Identify which cell holds the provided text, then report its [x, y] central coordinate. 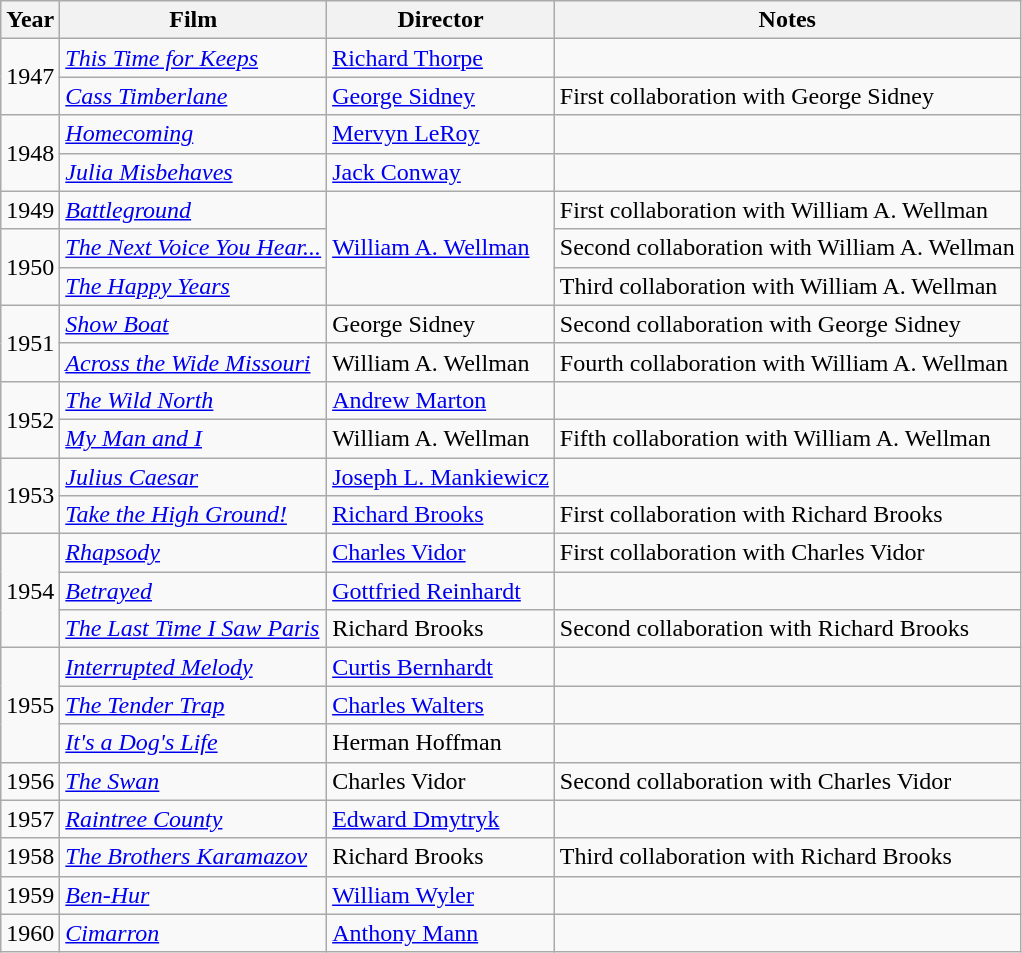
Ben-Hur [194, 895]
First collaboration with Richard Brooks [787, 515]
Film [194, 20]
First collaboration with William A. Wellman [787, 210]
1949 [30, 210]
It's a Dog's Life [194, 743]
Raintree County [194, 819]
1958 [30, 857]
The Happy Years [194, 286]
Second collaboration with Richard Brooks [787, 629]
The Next Voice You Hear... [194, 248]
Second collaboration with William A. Wellman [787, 248]
Director [441, 20]
Third collaboration with Richard Brooks [787, 857]
The Last Time I Saw Paris [194, 629]
1950 [30, 267]
Curtis Bernhardt [441, 667]
Mervyn LeRoy [441, 134]
Show Boat [194, 324]
Cimarron [194, 933]
Homecoming [194, 134]
Richard Thorpe [441, 58]
Betrayed [194, 591]
Year [30, 20]
Battleground [194, 210]
Interrupted Melody [194, 667]
Gottfried Reinhardt [441, 591]
Julia Misbehaves [194, 172]
1960 [30, 933]
The Brothers Karamazov [194, 857]
Charles Walters [441, 705]
William Wyler [441, 895]
Edward Dmytryk [441, 819]
1954 [30, 591]
Andrew Marton [441, 400]
This Time for Keeps [194, 58]
Notes [787, 20]
1951 [30, 343]
1957 [30, 819]
Fourth collaboration with William A. Wellman [787, 362]
1952 [30, 419]
The Tender Trap [194, 705]
Take the High Ground! [194, 515]
Fifth collaboration with William A. Wellman [787, 438]
Third collaboration with William A. Wellman [787, 286]
1948 [30, 153]
1959 [30, 895]
Joseph L. Mankiewicz [441, 477]
Jack Conway [441, 172]
My Man and I [194, 438]
1955 [30, 705]
1956 [30, 781]
1953 [30, 496]
First collaboration with Charles Vidor [787, 553]
Herman Hoffman [441, 743]
The Swan [194, 781]
Julius Caesar [194, 477]
Cass Timberlane [194, 96]
Rhapsody [194, 553]
Second collaboration with Charles Vidor [787, 781]
The Wild North [194, 400]
1947 [30, 77]
First collaboration with George Sidney [787, 96]
Second collaboration with George Sidney [787, 324]
Anthony Mann [441, 933]
Across the Wide Missouri [194, 362]
